Return the [x, y] coordinate for the center point of the cell that contains the specified text.  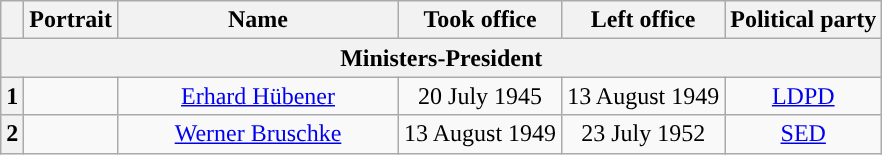
Ministers-President [442, 58]
20 July 1945 [480, 96]
LDPD [804, 96]
23 July 1952 [644, 134]
Werner Bruschke [258, 134]
Portrait [71, 20]
1 [12, 96]
SED [804, 134]
Took office [480, 20]
Left office [644, 20]
Erhard Hübener [258, 96]
Political party [804, 20]
2 [12, 134]
Name [258, 20]
